Locate the cell with the specified text and output its [X, Y] center coordinate. 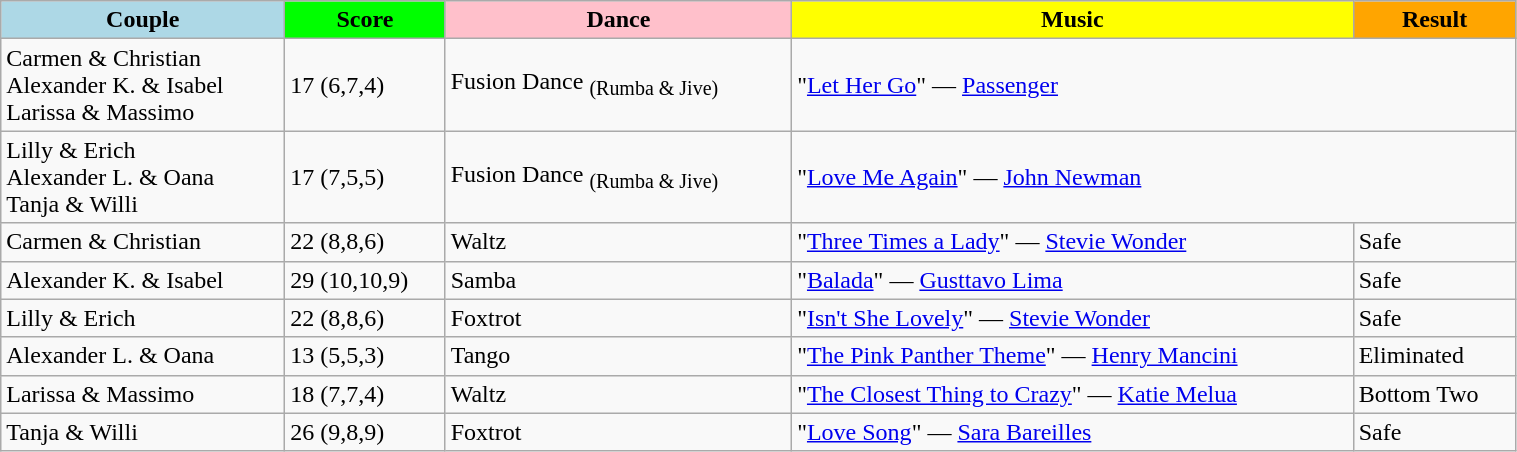
18 (7,7,4) [365, 394]
Alexander L. & Oana [143, 356]
"Love Me Again" — John Newman [1154, 177]
Lilly & Erich Alexander L. & Oana Tanja & Willi [143, 177]
Carmen & Christian [143, 242]
"Three Times a Lady" — Stevie Wonder [1072, 242]
Eliminated [1434, 356]
Tango [618, 356]
Result [1434, 20]
Music [1072, 20]
"Balada" — Gusttavo Lima [1072, 280]
Lilly & Erich [143, 318]
Alexander K. & Isabel [143, 280]
Score [365, 20]
29 (10,10,9) [365, 280]
13 (5,5,3) [365, 356]
17 (7,5,5) [365, 177]
Larissa & Massimo [143, 394]
Couple [143, 20]
Carmen & Christian Alexander K. & Isabel Larissa & Massimo [143, 85]
Samba [618, 280]
"The Closest Thing to Crazy" — Katie Melua [1072, 394]
"Let Her Go" — Passenger [1154, 85]
"Love Song" — Sara Bareilles [1072, 432]
Dance [618, 20]
"Isn't She Lovely" — Stevie Wonder [1072, 318]
Tanja & Willi [143, 432]
17 (6,7,4) [365, 85]
"The Pink Panther Theme" — Henry Mancini [1072, 356]
26 (9,8,9) [365, 432]
Bottom Two [1434, 394]
